Extract the [X, Y] coordinate from the center of the cell holding the provided text.  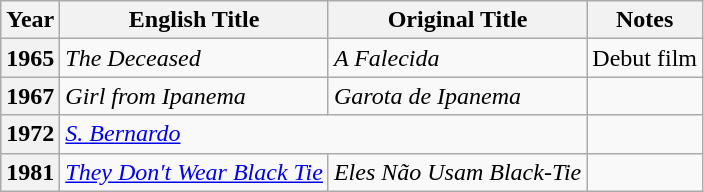
Debut film [645, 58]
The Deceased [194, 58]
1981 [30, 172]
Girl from Ipanema [194, 96]
Year [30, 20]
English Title [194, 20]
Original Title [457, 20]
Notes [645, 20]
A Falecida [457, 58]
Eles Não Usam Black-Tie [457, 172]
Garota de Ipanema [457, 96]
1972 [30, 134]
1965 [30, 58]
1967 [30, 96]
S. Bernardo [324, 134]
They Don't Wear Black Tie [194, 172]
